Identify which cell holds the provided text, then report its [X, Y] central coordinate. 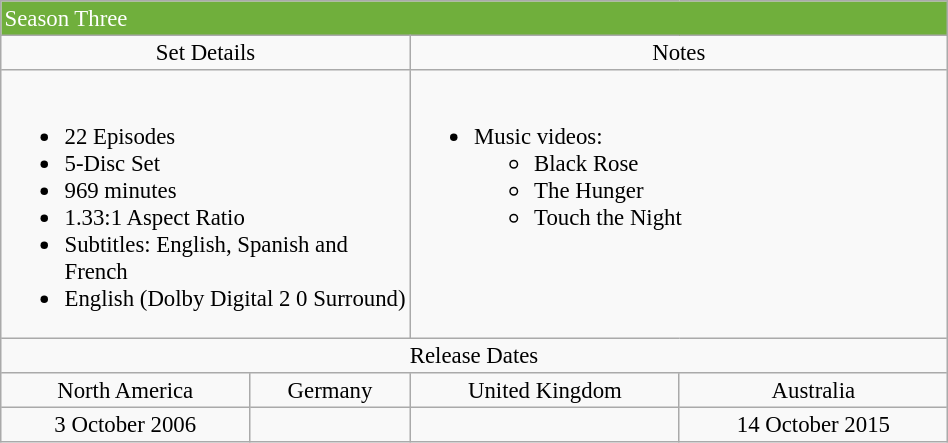
Germany [330, 390]
United Kingdom [544, 390]
Set Details [206, 52]
Music videos:Black RoseThe HungerTouch the Night [678, 204]
Season Three [474, 18]
North America [126, 390]
3 October 2006 [126, 425]
Release Dates [474, 356]
Notes [678, 52]
14 October 2015 [813, 425]
22 Episodes5-Disc Set969 minutes1.33:1 Aspect RatioSubtitles: English, Spanish and FrenchEnglish (Dolby Digital 2 0 Surround) [206, 204]
Australia [813, 390]
